Detect which cell encompasses the target text, then output its [x, y] center coordinate. 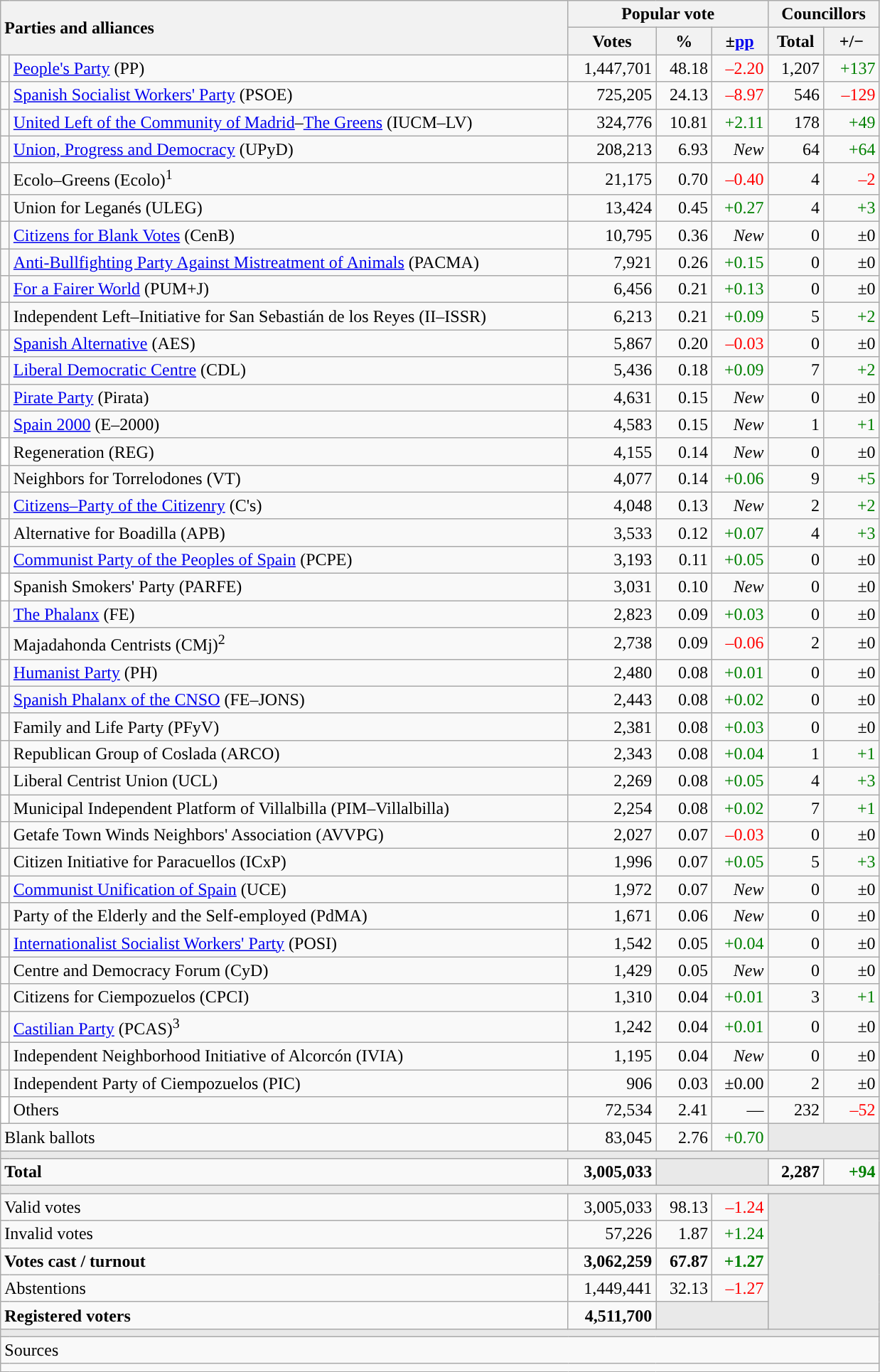
546 [796, 95]
The Phalanx (FE) [289, 614]
–52 [852, 1110]
1,242 [612, 1027]
+0.07 [739, 532]
+137 [852, 68]
±pp [739, 41]
1,447,701 [612, 68]
9 [796, 478]
4,583 [612, 424]
+1.27 [739, 1261]
Registered voters [284, 1315]
2.76 [684, 1137]
Ecolo–Greens (Ecolo)1 [289, 179]
5,867 [612, 343]
0.12 [684, 532]
2,823 [612, 614]
Liberal Centrist Union (UCL) [289, 781]
232 [796, 1110]
0.06 [684, 916]
2,254 [612, 808]
+1.24 [739, 1234]
98.13 [684, 1207]
Citizen Initiative for Paracuellos (ICxP) [289, 862]
6,456 [612, 289]
5,436 [612, 370]
7,921 [612, 262]
Communist Unification of Spain (UCE) [289, 889]
Parties and alliances [284, 28]
Spanish Socialist Workers' Party (PSOE) [289, 95]
10,795 [612, 235]
Getafe Town Winds Neighbors' Association (AVVPG) [289, 835]
1,429 [612, 970]
Spanish Smokers' Party (PARFE) [289, 587]
4,077 [612, 478]
2,738 [612, 644]
3,062,259 [612, 1261]
Citizens–Party of the Citizenry (C's) [289, 505]
48.18 [684, 68]
+0.13 [739, 289]
0.36 [684, 235]
6.93 [684, 149]
Blank ballots [284, 1137]
Spanish Alternative (AES) [289, 343]
+49 [852, 122]
3 [796, 997]
For a Fairer World (PUM+J) [289, 289]
Abstentions [284, 1288]
–0.06 [739, 644]
4,631 [612, 397]
Anti-Bullfighting Party Against Mistreatment of Animals (PACMA) [289, 262]
4,048 [612, 505]
2,480 [612, 672]
+2.11 [739, 122]
Spanish Phalanx of the CNSO (FE–JONS) [289, 700]
906 [612, 1083]
United Left of the Community of Madrid–The Greens (IUCM–LV) [289, 122]
Castilian Party (PCAS)3 [289, 1027]
Family and Life Party (PFyV) [289, 727]
2,343 [612, 754]
–1.27 [739, 1288]
Independent Neighborhood Initiative of Alcorcón (IVIA) [289, 1056]
1,996 [612, 862]
–2 [852, 179]
Independent Left–Initiative for San Sebastián de los Reyes (II–ISSR) [289, 316]
Citizens for Blank Votes (CenB) [289, 235]
Party of the Elderly and the Self-employed (PdMA) [289, 916]
32.13 [684, 1288]
Independent Party of Ciempozuelos (PIC) [289, 1083]
21,175 [612, 179]
1,449,441 [612, 1288]
1,542 [612, 943]
–2.20 [739, 68]
+0.15 [739, 262]
Others [289, 1110]
+64 [852, 149]
3,533 [612, 532]
3,031 [612, 587]
72,534 [612, 1110]
0.11 [684, 559]
+/− [852, 41]
0.26 [684, 262]
2,027 [612, 835]
83,045 [612, 1137]
0.03 [684, 1083]
Liberal Democratic Centre (CDL) [289, 370]
Communist Party of the Peoples of Spain (PCPE) [289, 559]
10.81 [684, 122]
Citizens for Ciempozuelos (CPCI) [289, 997]
0.10 [684, 587]
% [684, 41]
0.18 [684, 370]
4,511,700 [612, 1315]
People's Party (PP) [289, 68]
2,381 [612, 727]
Centre and Democracy Forum (CyD) [289, 970]
Valid votes [284, 1207]
Union for Leganés (ULEG) [289, 208]
–8.97 [739, 95]
+5 [852, 478]
Popular vote [668, 14]
725,205 [612, 95]
Alternative for Boadilla (APB) [289, 532]
Sources [440, 1350]
Republican Group of Coslada (ARCO) [289, 754]
0.45 [684, 208]
— [739, 1110]
178 [796, 122]
0.13 [684, 505]
+0.70 [739, 1137]
Votes cast / turnout [284, 1261]
Regeneration (REG) [289, 451]
Councillors [823, 14]
24.13 [684, 95]
1,195 [612, 1056]
1,207 [796, 68]
–1.24 [739, 1207]
6,213 [612, 316]
0.70 [684, 179]
Neighbors for Torrelodones (VT) [289, 478]
67.87 [684, 1261]
Internationalist Socialist Workers' Party (POSI) [289, 943]
4,155 [612, 451]
1.87 [684, 1234]
Pirate Party (Pirata) [289, 397]
0.20 [684, 343]
Votes [612, 41]
1,972 [612, 889]
2,443 [612, 700]
57,226 [612, 1234]
1,310 [612, 997]
208,213 [612, 149]
–0.40 [739, 179]
Majadahonda Centrists (CMj)2 [289, 644]
64 [796, 149]
324,776 [612, 122]
13,424 [612, 208]
Humanist Party (PH) [289, 672]
Invalid votes [284, 1234]
+0.27 [739, 208]
2.41 [684, 1110]
±0.00 [739, 1083]
Municipal Independent Platform of Villalbilla (PIM–Villalbilla) [289, 808]
+0.06 [739, 478]
+94 [852, 1172]
Spain 2000 (E–2000) [289, 424]
–129 [852, 95]
2,269 [612, 781]
3,193 [612, 559]
Union, Progress and Democracy (UPyD) [289, 149]
2,287 [796, 1172]
1,671 [612, 916]
